Extract the [x, y] coordinate from the center of the cell holding the provided text.  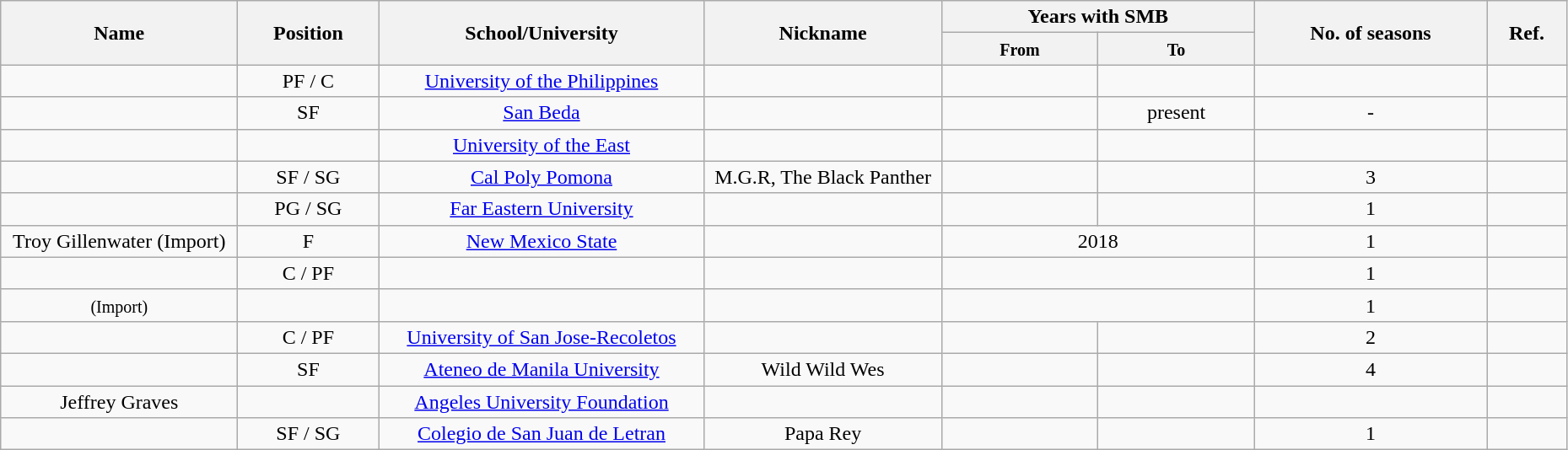
University of the Philippines [542, 81]
New Mexico State [542, 241]
4 [1370, 369]
Nickname [823, 33]
University of San Jose-Recoletos [542, 337]
(Import) [120, 305]
Colegio de San Juan de Letran [542, 434]
To [1177, 49]
3 [1370, 177]
PF / C [309, 81]
present [1177, 113]
University of the East [542, 145]
No. of seasons [1370, 33]
F [309, 241]
2 [1370, 337]
Years with SMB [1098, 17]
Papa Rey [823, 434]
Jeffrey Graves [120, 402]
- [1370, 113]
School/University [542, 33]
Wild Wild Wes [823, 369]
From [1020, 49]
Position [309, 33]
2018 [1098, 241]
M.G.R, The Black Panther [823, 177]
Angeles University Foundation [542, 402]
PG / SG [309, 209]
Cal Poly Pomona [542, 177]
Ref. [1527, 33]
Far Eastern University [542, 209]
Name [120, 33]
San Beda [542, 113]
Ateneo de Manila University [542, 369]
Troy Gillenwater (Import) [120, 241]
